Search for the cell housing the specified text and yield its (x, y) center coordinate. 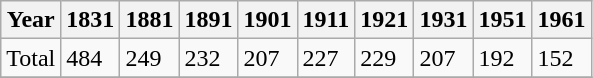
Year (31, 20)
249 (150, 58)
227 (326, 58)
484 (90, 58)
1931 (444, 20)
1951 (502, 20)
Total (31, 58)
1881 (150, 20)
1831 (90, 20)
1961 (562, 20)
192 (502, 58)
1911 (326, 20)
232 (208, 58)
152 (562, 58)
1921 (384, 20)
1891 (208, 20)
229 (384, 58)
1901 (268, 20)
